Detect which cell encompasses the target text, then output its [X, Y] center coordinate. 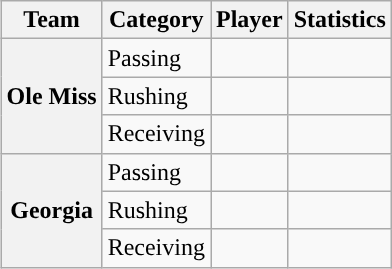
Statistics [340, 20]
Georgia [52, 210]
Category [156, 20]
Team [52, 20]
Player [249, 20]
Ole Miss [52, 96]
